From the cell containing the given text, extract its center point as (X, Y) coordinate. 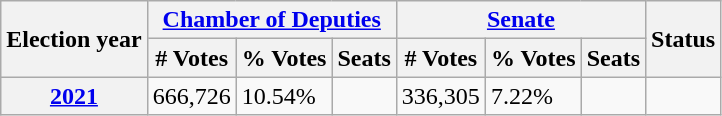
666,726 (192, 96)
7.22% (533, 96)
336,305 (440, 96)
Chamber of Deputies (272, 20)
10.54% (284, 96)
Election year (74, 39)
Senate (520, 20)
Status (684, 39)
2021 (74, 96)
